Determine the (x, y) coordinate at the center of the cell enclosing the given text.  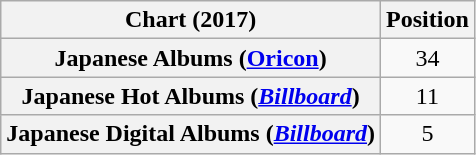
Japanese Digital Albums (Billboard) (191, 134)
Japanese Albums (Oricon) (191, 58)
11 (428, 96)
5 (428, 134)
34 (428, 58)
Chart (2017) (191, 20)
Japanese Hot Albums (Billboard) (191, 96)
Position (428, 20)
